Return (x, y) of the center of cell containing provided text 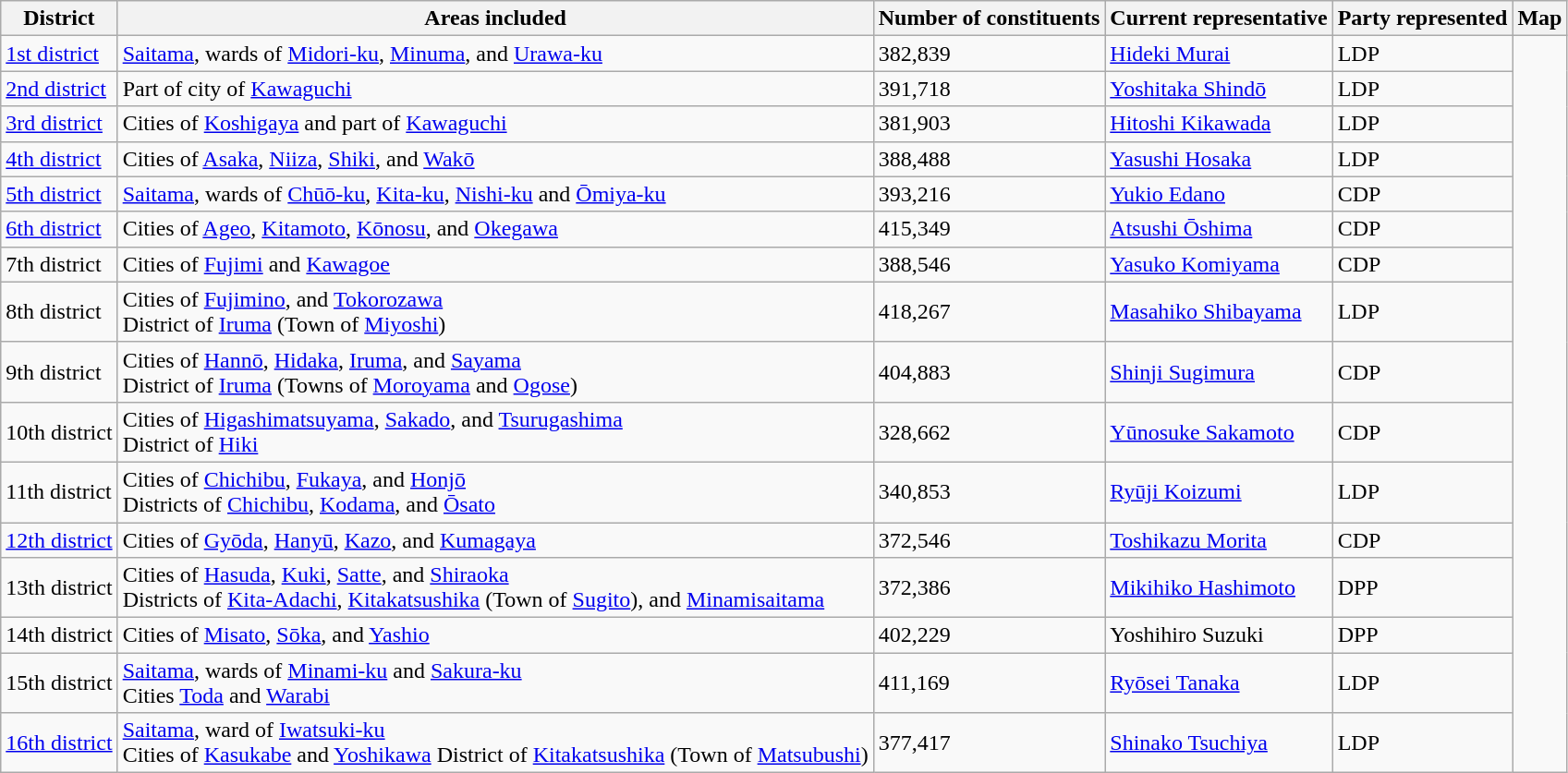
Saitama, wards of Chūō-ku, Kita-ku, Nishi-ku and Ōmiya-ku (495, 194)
340,853 (989, 491)
Cities of Hannō, Hidaka, Iruma, and SayamaDistrict of Iruma (Towns of Moroyama and Ogose) (495, 371)
4th district (59, 159)
District (59, 18)
381,903 (989, 124)
14th district (59, 635)
Yūnosuke Sakamoto (1219, 432)
13th district (59, 587)
Areas included (495, 18)
Shinji Sugimura (1219, 371)
6th district (59, 229)
2nd district (59, 89)
Yasuko Komiyama (1219, 264)
Cities of Higashimatsuyama, Sakado, and TsurugashimaDistrict of Hiki (495, 432)
3rd district (59, 124)
372,386 (989, 587)
11th district (59, 491)
Saitama, ward of Iwatsuki-kuCities of Kasukabe and Yoshikawa District of Kitakatsushika (Town of Matsubushi) (495, 743)
Yoshihiro Suzuki (1219, 635)
Toshikazu Morita (1219, 540)
Masahiko Shibayama (1219, 312)
Saitama, wards of Minami-ku and Sakura-kuCities Toda and Warabi (495, 683)
Saitama, wards of Midori-ku, Minuma, and Urawa-ku (495, 54)
Hideki Murai (1219, 54)
Yoshitaka Shindō (1219, 89)
Atsushi Ōshima (1219, 229)
Mikihiko Hashimoto (1219, 587)
10th district (59, 432)
377,417 (989, 743)
402,229 (989, 635)
393,216 (989, 194)
Cities of Fujimino, and TokorozawaDistrict of Iruma (Town of Miyoshi) (495, 312)
391,718 (989, 89)
9th district (59, 371)
7th district (59, 264)
415,349 (989, 229)
Cities of Ageo, Kitamoto, Kōnosu, and Okegawa (495, 229)
418,267 (989, 312)
Cities of Asaka, Niiza, Shiki, and Wakō (495, 159)
388,488 (989, 159)
Current representative (1219, 18)
Cities of Hasuda, Kuki, Satte, and ShiraokaDistricts of Kita-Adachi, Kitakatsushika (Town of Sugito), and Minamisaitama (495, 587)
1st district (59, 54)
411,169 (989, 683)
Hitoshi Kikawada (1219, 124)
Number of constituents (989, 18)
Yasushi Hosaka (1219, 159)
382,839 (989, 54)
404,883 (989, 371)
Ryūji Koizumi (1219, 491)
8th district (59, 312)
Ryōsei Tanaka (1219, 683)
Shinako Tsuchiya (1219, 743)
Cities of Chichibu, Fukaya, and HonjōDistricts of Chichibu, Kodama, and Ōsato (495, 491)
388,546 (989, 264)
Part of city of Kawaguchi (495, 89)
16th district (59, 743)
Cities of Fujimi and Kawagoe (495, 264)
Map (1539, 18)
12th district (59, 540)
Cities of Misato, Sōka, and Yashio (495, 635)
Yukio Edano (1219, 194)
15th district (59, 683)
372,546 (989, 540)
Cities of Gyōda, Hanyū, Kazo, and Kumagaya (495, 540)
Party represented (1423, 18)
328,662 (989, 432)
5th district (59, 194)
Cities of Koshigaya and part of Kawaguchi (495, 124)
